From the cell containing the given text, extract its center point as [x, y] coordinate. 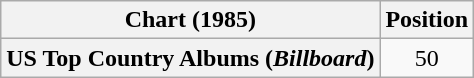
Chart (1985) [190, 20]
US Top Country Albums (Billboard) [190, 58]
Position [427, 20]
50 [427, 58]
